Capture the cell that displays the provided text and extract its (X, Y) central coordinate. 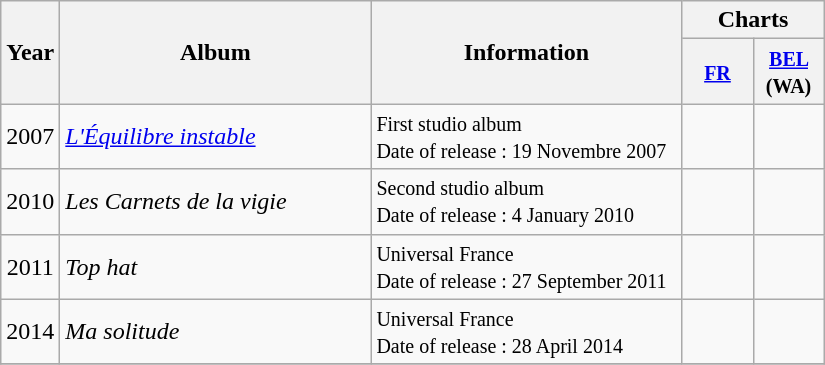
Charts (753, 20)
2011 (30, 266)
BEL (WA) (788, 72)
Ma solitude (216, 332)
2010 (30, 202)
L'Équilibre instable (216, 136)
First studio albumDate of release : 19 Novembre 2007 (526, 136)
Top hat (216, 266)
Information (526, 52)
Album (216, 52)
Les Carnets de la vigie (216, 202)
FR (718, 72)
2014 (30, 332)
Second studio albumDate of release : 4 January 2010 (526, 202)
Universal FranceDate of release : 27 September 2011 (526, 266)
Universal FranceDate of release : 28 April 2014 (526, 332)
Year (30, 52)
2007 (30, 136)
